Detect which cell encompasses the target text, then output its [x, y] center coordinate. 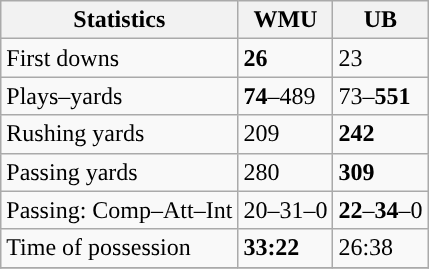
Rushing yards [120, 134]
280 [286, 172]
209 [286, 134]
Statistics [120, 20]
Time of possession [120, 248]
Passing yards [120, 172]
74–489 [286, 96]
33:22 [286, 248]
Plays–yards [120, 96]
22–34–0 [380, 210]
26 [286, 58]
First downs [120, 58]
242 [380, 134]
20–31–0 [286, 210]
26:38 [380, 248]
Passing: Comp–Att–Int [120, 210]
WMU [286, 20]
309 [380, 172]
UB [380, 20]
23 [380, 58]
73–551 [380, 96]
